Extract the (x, y) coordinate from the center of the cell holding the provided text.  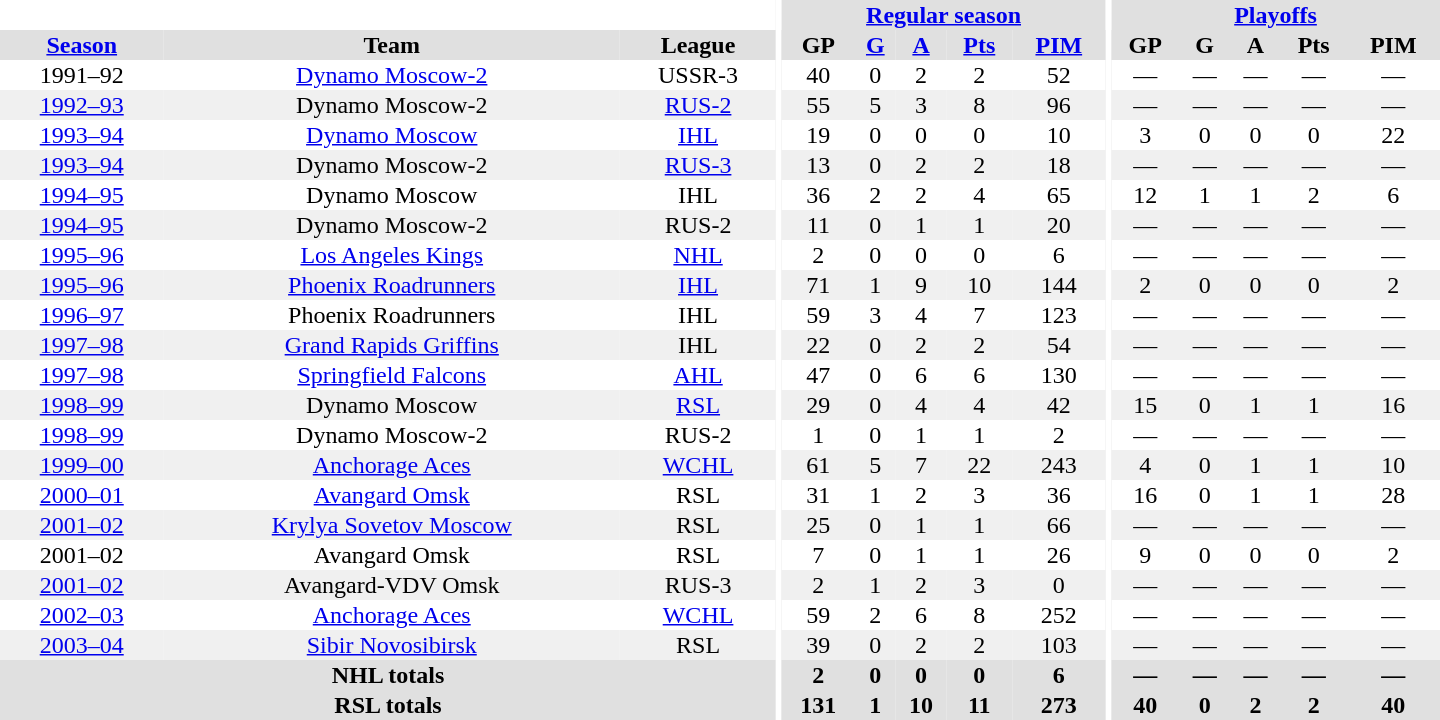
Sibir Novosibirsk (392, 645)
26 (1058, 555)
47 (818, 375)
19 (818, 135)
103 (1058, 645)
1991–92 (82, 75)
Grand Rapids Griffins (392, 345)
52 (1058, 75)
13 (818, 165)
1992–93 (82, 105)
130 (1058, 375)
55 (818, 105)
54 (1058, 345)
Avangard-VDV Omsk (392, 585)
243 (1058, 465)
29 (818, 405)
18 (1058, 165)
12 (1145, 195)
39 (818, 645)
66 (1058, 525)
2002–03 (82, 615)
2000–01 (82, 495)
Season (82, 45)
1996–97 (82, 315)
273 (1058, 705)
20 (1058, 225)
NHL (698, 255)
2003–04 (82, 645)
252 (1058, 615)
RSL totals (388, 705)
NHL totals (388, 675)
28 (1394, 495)
League (698, 45)
96 (1058, 105)
25 (818, 525)
144 (1058, 285)
131 (818, 705)
Springfield Falcons (392, 375)
65 (1058, 195)
71 (818, 285)
AHL (698, 375)
Krylya Sovetov Moscow (392, 525)
42 (1058, 405)
Team (392, 45)
Playoffs (1276, 15)
USSR-3 (698, 75)
Los Angeles Kings (392, 255)
1999–00 (82, 465)
Regular season (944, 15)
31 (818, 495)
61 (818, 465)
15 (1145, 405)
123 (1058, 315)
